Detect which cell encompasses the target text, then output its [x, y] center coordinate. 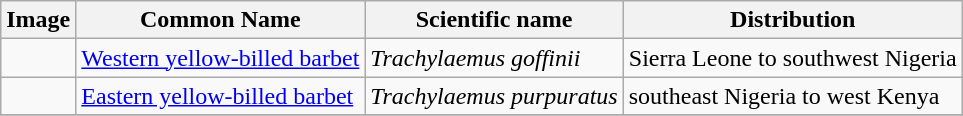
Sierra Leone to southwest Nigeria [792, 58]
southeast Nigeria to west Kenya [792, 96]
Trachylaemus purpuratus [494, 96]
Eastern yellow-billed barbet [220, 96]
Common Name [220, 20]
Scientific name [494, 20]
Trachylaemus goffinii [494, 58]
Image [38, 20]
Distribution [792, 20]
Western yellow-billed barbet [220, 58]
